Locate the cell with the specified text and output its [x, y] center coordinate. 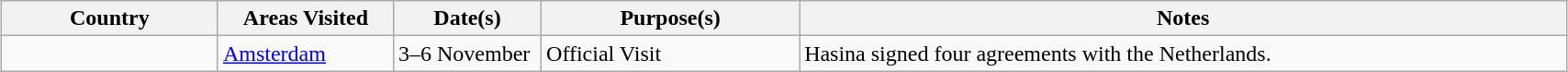
3–6 November [466, 54]
Date(s) [466, 18]
Areas Visited [305, 18]
Notes [1183, 18]
Purpose(s) [670, 18]
Amsterdam [305, 54]
Country [109, 18]
Official Visit [670, 54]
Hasina signed four agreements with the Netherlands. [1183, 54]
